Search for the cell housing the specified text and yield its [x, y] center coordinate. 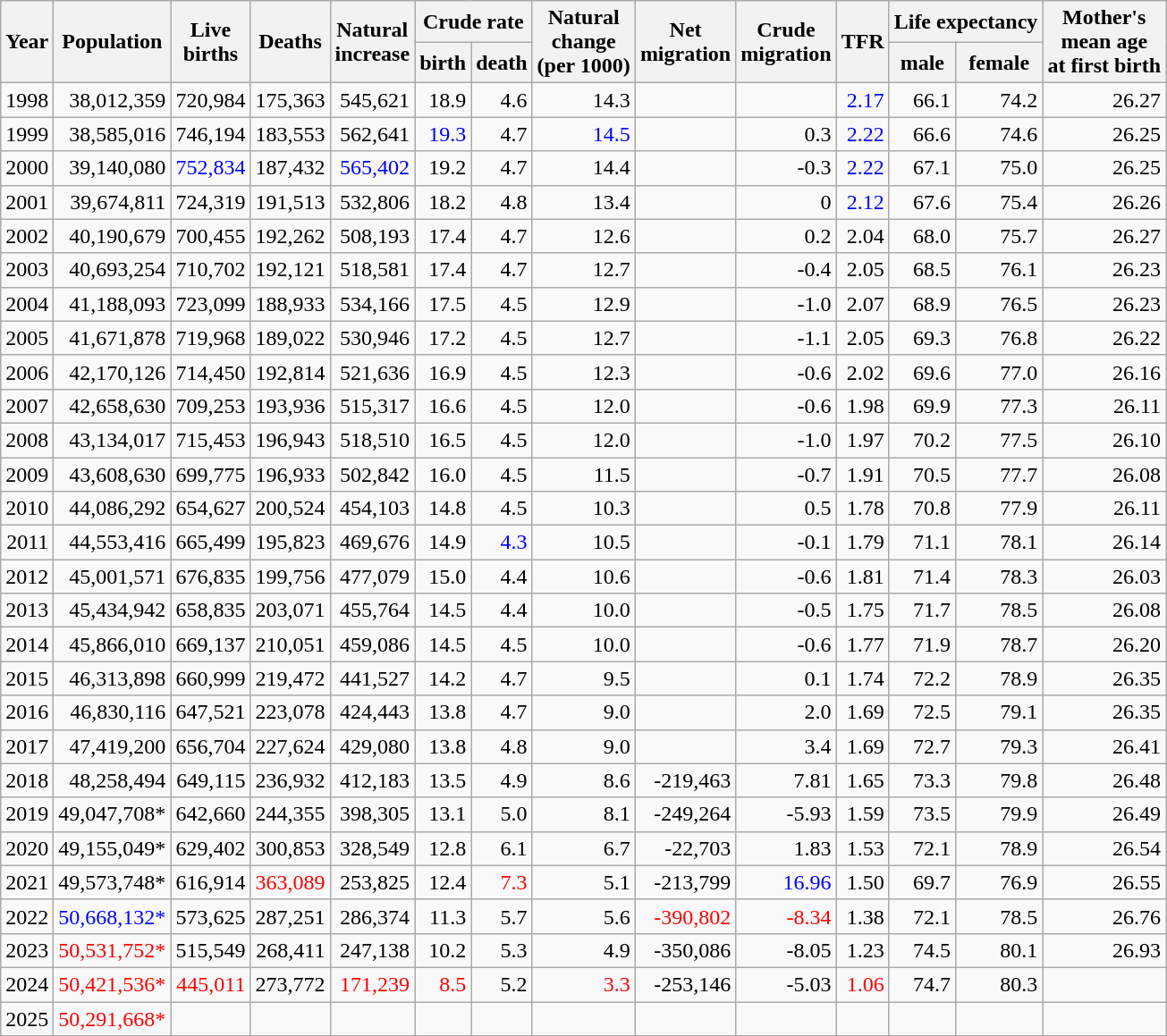
1998 [27, 100]
49,047,708* [113, 814]
1.98 [862, 406]
2.17 [862, 100]
665,499 [211, 543]
Livebirths [211, 42]
247,138 [372, 950]
562,641 [372, 134]
Mother'smean ageat first birth [1104, 42]
38,012,359 [113, 100]
1.50 [862, 882]
223,078 [290, 712]
80.3 [1000, 984]
1.77 [862, 644]
26.20 [1104, 644]
715,453 [211, 440]
49,573,748* [113, 882]
469,676 [372, 543]
6.1 [502, 848]
Deaths [290, 42]
39,674,811 [113, 202]
195,823 [290, 543]
752,834 [211, 168]
26.93 [1104, 950]
49,155,049* [113, 848]
0.2 [786, 236]
40,190,679 [113, 236]
565,402 [372, 168]
-8.05 [786, 950]
7.81 [786, 780]
-0.5 [786, 611]
700,455 [211, 236]
77.3 [1000, 406]
26.22 [1104, 338]
1.83 [786, 848]
2010 [27, 509]
502,842 [372, 475]
515,317 [372, 406]
187,432 [290, 168]
77.0 [1000, 372]
13.1 [444, 814]
191,513 [290, 202]
Naturalincrease [372, 42]
2013 [27, 611]
2018 [27, 780]
death [502, 63]
3.4 [786, 746]
74.2 [1000, 100]
328,549 [372, 848]
72.2 [922, 678]
Year [27, 42]
71.4 [922, 577]
26.49 [1104, 814]
445,011 [211, 984]
1.74 [862, 678]
45,866,010 [113, 644]
5.1 [583, 882]
219,472 [290, 678]
17.2 [444, 338]
-390,802 [685, 916]
-22,703 [685, 848]
77.9 [1000, 509]
2023 [27, 950]
70.8 [922, 509]
42,658,630 [113, 406]
78.7 [1000, 644]
76.9 [1000, 882]
75.7 [1000, 236]
530,946 [372, 338]
Naturalchange(per 1000) [583, 42]
669,137 [211, 644]
19.2 [444, 168]
40,693,254 [113, 270]
16.6 [444, 406]
227,624 [290, 746]
68.5 [922, 270]
287,251 [290, 916]
2021 [27, 882]
26.16 [1104, 372]
5.6 [583, 916]
532,806 [372, 202]
26.14 [1104, 543]
236,932 [290, 780]
76.1 [1000, 270]
0.5 [786, 509]
5.3 [502, 950]
Population [113, 42]
654,627 [211, 509]
192,262 [290, 236]
429,080 [372, 746]
2019 [27, 814]
1.75 [862, 611]
71.9 [922, 644]
199,756 [290, 577]
719,968 [211, 338]
74.5 [922, 950]
175,363 [290, 100]
455,764 [372, 611]
2022 [27, 916]
female [1000, 63]
1.06 [862, 984]
72.5 [922, 712]
16.0 [444, 475]
4.6 [502, 100]
11.5 [583, 475]
12.8 [444, 848]
69.9 [922, 406]
78.3 [1000, 577]
67.1 [922, 168]
508,193 [372, 236]
183,553 [290, 134]
73.5 [922, 814]
268,411 [290, 950]
244,355 [290, 814]
2003 [27, 270]
11.3 [444, 916]
41,671,878 [113, 338]
200,524 [290, 509]
7.3 [502, 882]
3.3 [583, 984]
-0.4 [786, 270]
71.1 [922, 543]
545,621 [372, 100]
Life expectancy [966, 21]
-253,146 [685, 984]
515,549 [211, 950]
78.1 [1000, 543]
2020 [27, 848]
714,450 [211, 372]
10.5 [583, 543]
15.0 [444, 577]
518,581 [372, 270]
2012 [27, 577]
398,305 [372, 814]
26.76 [1104, 916]
253,825 [372, 882]
699,775 [211, 475]
656,704 [211, 746]
171,239 [372, 984]
459,086 [372, 644]
6.7 [583, 848]
80.1 [1000, 950]
746,194 [211, 134]
16.96 [786, 882]
709,253 [211, 406]
192,121 [290, 270]
26.48 [1104, 780]
18.2 [444, 202]
518,510 [372, 440]
2007 [27, 406]
1.59 [862, 814]
521,636 [372, 372]
188,933 [290, 304]
42,170,126 [113, 372]
44,553,416 [113, 543]
50,531,752* [113, 950]
10.3 [583, 509]
8.5 [444, 984]
75.0 [1000, 168]
1.91 [862, 475]
2014 [27, 644]
2024 [27, 984]
2025 [27, 1018]
Netmigration [685, 42]
26.10 [1104, 440]
10.2 [444, 950]
196,943 [290, 440]
13.4 [583, 202]
1.23 [862, 950]
273,772 [290, 984]
69.6 [922, 372]
2017 [27, 746]
-5.93 [786, 814]
286,374 [372, 916]
2.0 [786, 712]
2000 [27, 168]
77.7 [1000, 475]
Crude rate [474, 21]
-0.1 [786, 543]
196,933 [290, 475]
74.7 [922, 984]
1999 [27, 134]
-219,463 [685, 780]
2001 [27, 202]
-8.34 [786, 916]
5.0 [502, 814]
12.4 [444, 882]
5.2 [502, 984]
-0.7 [786, 475]
1.79 [862, 543]
9.5 [583, 678]
13.5 [444, 780]
71.7 [922, 611]
26.54 [1104, 848]
43,608,630 [113, 475]
1.38 [862, 916]
14.2 [444, 678]
50,421,536* [113, 984]
649,115 [211, 780]
14.8 [444, 509]
2.02 [862, 372]
73.3 [922, 780]
0.1 [786, 678]
477,079 [372, 577]
647,521 [211, 712]
38,585,016 [113, 134]
16.5 [444, 440]
203,071 [290, 611]
0 [786, 202]
68.9 [922, 304]
70.2 [922, 440]
68.0 [922, 236]
8.1 [583, 814]
67.6 [922, 202]
616,914 [211, 882]
76.5 [1000, 304]
46,830,116 [113, 712]
2009 [27, 475]
-350,086 [685, 950]
69.3 [922, 338]
12.3 [583, 372]
26.41 [1104, 746]
18.9 [444, 100]
66.6 [922, 134]
300,853 [290, 848]
193,936 [290, 406]
12.9 [583, 304]
50,668,132* [113, 916]
14.3 [583, 100]
454,103 [372, 509]
1.97 [862, 440]
16.9 [444, 372]
1.81 [862, 577]
66.1 [922, 100]
48,258,494 [113, 780]
2004 [27, 304]
658,835 [211, 611]
39,140,080 [113, 168]
72.7 [922, 746]
44,086,292 [113, 509]
77.5 [1000, 440]
26.55 [1104, 882]
79.8 [1000, 780]
724,319 [211, 202]
5.7 [502, 916]
79.9 [1000, 814]
47,419,200 [113, 746]
79.1 [1000, 712]
-213,799 [685, 882]
26.26 [1104, 202]
676,835 [211, 577]
534,166 [372, 304]
79.3 [1000, 746]
10.6 [583, 577]
720,984 [211, 100]
412,183 [372, 780]
642,660 [211, 814]
male [922, 63]
2005 [27, 338]
-249,264 [685, 814]
1.53 [862, 848]
14.4 [583, 168]
-0.3 [786, 168]
69.7 [922, 882]
12.6 [583, 236]
0.3 [786, 134]
2006 [27, 372]
41,188,093 [113, 304]
2015 [27, 678]
birth [444, 63]
710,702 [211, 270]
441,527 [372, 678]
75.4 [1000, 202]
2002 [27, 236]
629,402 [211, 848]
50,291,668* [113, 1018]
210,051 [290, 644]
43,134,017 [113, 440]
-1.1 [786, 338]
4.3 [502, 543]
660,999 [211, 678]
2016 [27, 712]
189,022 [290, 338]
45,434,942 [113, 611]
1.65 [862, 780]
2008 [27, 440]
45,001,571 [113, 577]
2.04 [862, 236]
2.07 [862, 304]
76.8 [1000, 338]
363,089 [290, 882]
2.12 [862, 202]
1.78 [862, 509]
70.5 [922, 475]
8.6 [583, 780]
TFR [862, 42]
723,099 [211, 304]
2011 [27, 543]
-5.03 [786, 984]
17.5 [444, 304]
424,443 [372, 712]
26.03 [1104, 577]
573,625 [211, 916]
46,313,898 [113, 678]
Crudemigration [786, 42]
19.3 [444, 134]
74.6 [1000, 134]
14.9 [444, 543]
192,814 [290, 372]
